Locate the cell with the specified text and output its (x, y) center coordinate. 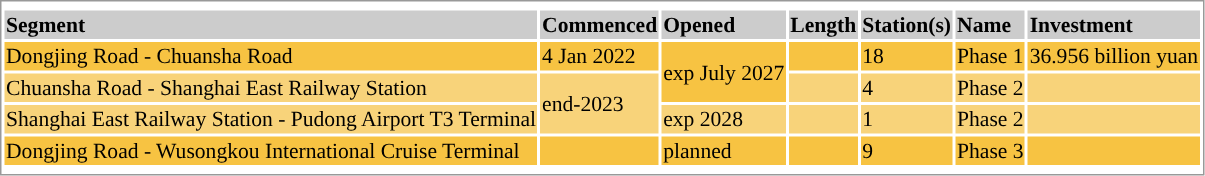
Investment (1114, 24)
4 (907, 88)
exp July 2027 (724, 72)
Phase 3 (991, 150)
Length (824, 24)
Commenced (600, 24)
Name (991, 24)
4 Jan 2022 (600, 56)
Dongjing Road - Chuansha Road (270, 56)
end-2023 (600, 104)
planned (724, 150)
Opened (724, 24)
18 (907, 56)
36.956 billion yuan (1114, 56)
Chuansha Road - Shanghai East Railway Station (270, 88)
1 (907, 119)
Shanghai East Railway Station - Pudong Airport T3 Terminal (270, 119)
Dongjing Road - Wusongkou International Cruise Terminal (270, 150)
Station(s) (907, 24)
9 (907, 150)
Phase 1 (991, 56)
exp 2028 (724, 119)
Segment (270, 24)
